Capture the cell that displays the provided text and extract its [x, y] central coordinate. 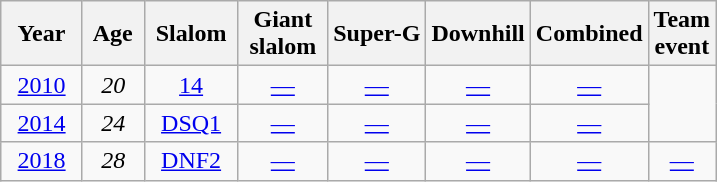
Teamevent [682, 34]
2010 [42, 85]
Age [113, 34]
14 [191, 85]
24 [113, 123]
2014 [42, 123]
Super-G [377, 34]
Giant slalom [283, 34]
DNF2 [191, 161]
2018 [42, 161]
Combined [589, 34]
28 [113, 161]
DSQ1 [191, 123]
Year [42, 34]
Slalom [191, 34]
20 [113, 85]
Downhill [478, 34]
